Identify which cell holds the provided text, then report its [X, Y] central coordinate. 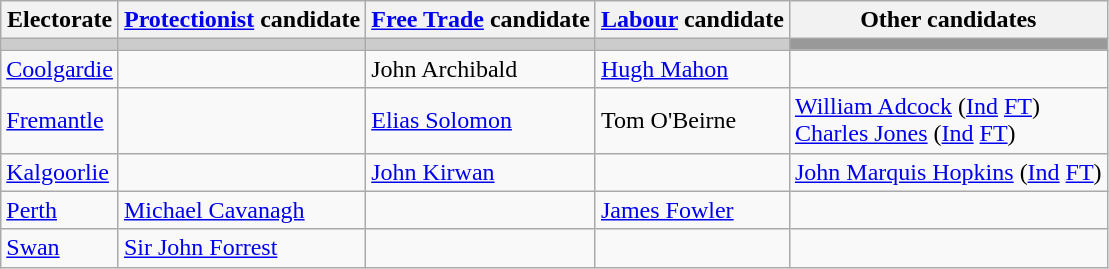
James Fowler [692, 210]
Kalgoorlie [60, 172]
John Kirwan [481, 172]
Labour candidate [692, 20]
Electorate [60, 20]
William Adcock (Ind FT)Charles Jones (Ind FT) [948, 120]
John Marquis Hopkins (Ind FT) [948, 172]
Michael Cavanagh [242, 210]
Protectionist candidate [242, 20]
Swan [60, 248]
Sir John Forrest [242, 248]
Hugh Mahon [692, 69]
Free Trade candidate [481, 20]
Fremantle [60, 120]
Elias Solomon [481, 120]
Other candidates [948, 20]
Tom O'Beirne [692, 120]
Perth [60, 210]
Coolgardie [60, 69]
John Archibald [481, 69]
